Pinpoint the cell where the given text exists, returning its [X, Y] midpoint coordinate. 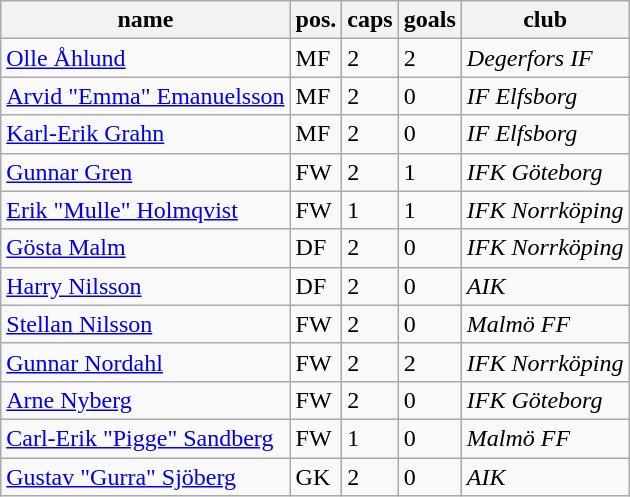
Olle Åhlund [146, 58]
Gösta Malm [146, 248]
goals [430, 20]
Gunnar Nordahl [146, 362]
Gustav "Gurra" Sjöberg [146, 477]
Gunnar Gren [146, 172]
Arvid "Emma" Emanuelsson [146, 96]
Degerfors IF [545, 58]
club [545, 20]
Harry Nilsson [146, 286]
GK [316, 477]
pos. [316, 20]
caps [370, 20]
Stellan Nilsson [146, 324]
Arne Nyberg [146, 400]
Carl-Erik "Pigge" Sandberg [146, 438]
Erik "Mulle" Holmqvist [146, 210]
Karl-Erik Grahn [146, 134]
name [146, 20]
